Provide the [x, y] coordinate of the cell's center where the given text is located.  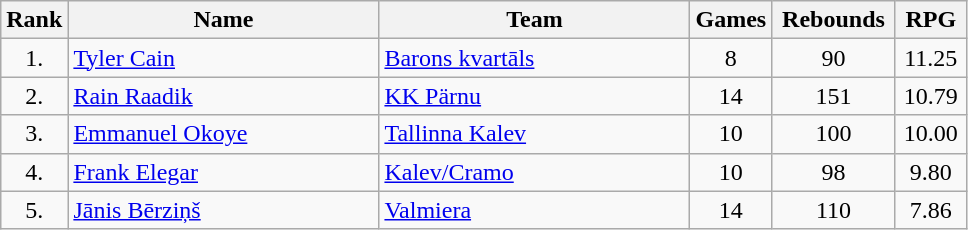
98 [834, 172]
Jānis Bērziņš [224, 210]
Team [534, 20]
RPG [930, 20]
Name [224, 20]
Frank Elegar [224, 172]
Games [731, 20]
100 [834, 134]
8 [731, 58]
11.25 [930, 58]
90 [834, 58]
10.79 [930, 96]
7.86 [930, 210]
1. [34, 58]
110 [834, 210]
4. [34, 172]
10.00 [930, 134]
Rain Raadik [224, 96]
Rank [34, 20]
Tyler Cain [224, 58]
3. [34, 134]
KK Pärnu [534, 96]
Valmiera [534, 210]
9.80 [930, 172]
Tallinna Kalev [534, 134]
Emmanuel Okoye [224, 134]
2. [34, 96]
5. [34, 210]
Rebounds [834, 20]
151 [834, 96]
Barons kvartāls [534, 58]
Kalev/Cramo [534, 172]
